Return the (X, Y) coordinate for the center point of the cell that contains the specified text.  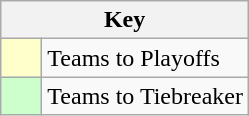
Teams to Tiebreaker (146, 96)
Teams to Playoffs (146, 58)
Key (125, 20)
